Detect which cell encompasses the target text, then output its (x, y) center coordinate. 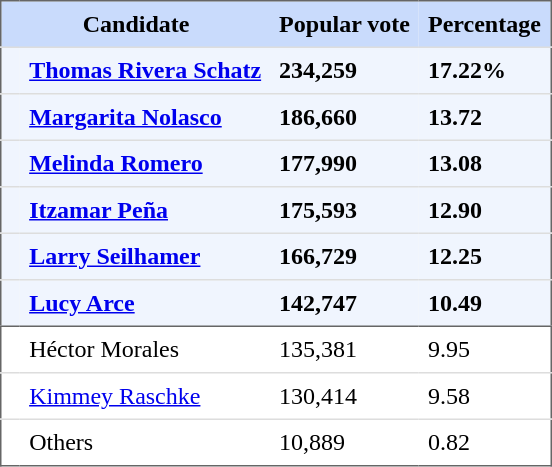
10,889 (344, 442)
Thomas Rivera Schatz (145, 70)
Lucy Arce (145, 303)
142,747 (344, 303)
Others (145, 442)
13.72 (485, 117)
17.22% (485, 70)
10.49 (485, 303)
166,729 (344, 256)
9.95 (485, 349)
9.58 (485, 396)
234,259 (344, 70)
12.25 (485, 256)
Kimmey Raschke (145, 396)
Itzamar Peña (145, 210)
Margarita Nolasco (145, 117)
13.08 (485, 163)
Candidate (136, 24)
Melinda Romero (145, 163)
Percentage (485, 24)
Héctor Morales (145, 349)
12.90 (485, 210)
186,660 (344, 117)
Larry Seilhamer (145, 256)
Popular vote (344, 24)
177,990 (344, 163)
175,593 (344, 210)
0.82 (485, 442)
135,381 (344, 349)
130,414 (344, 396)
